Output the (x, y) coordinate of the center of the cell containing the given text.  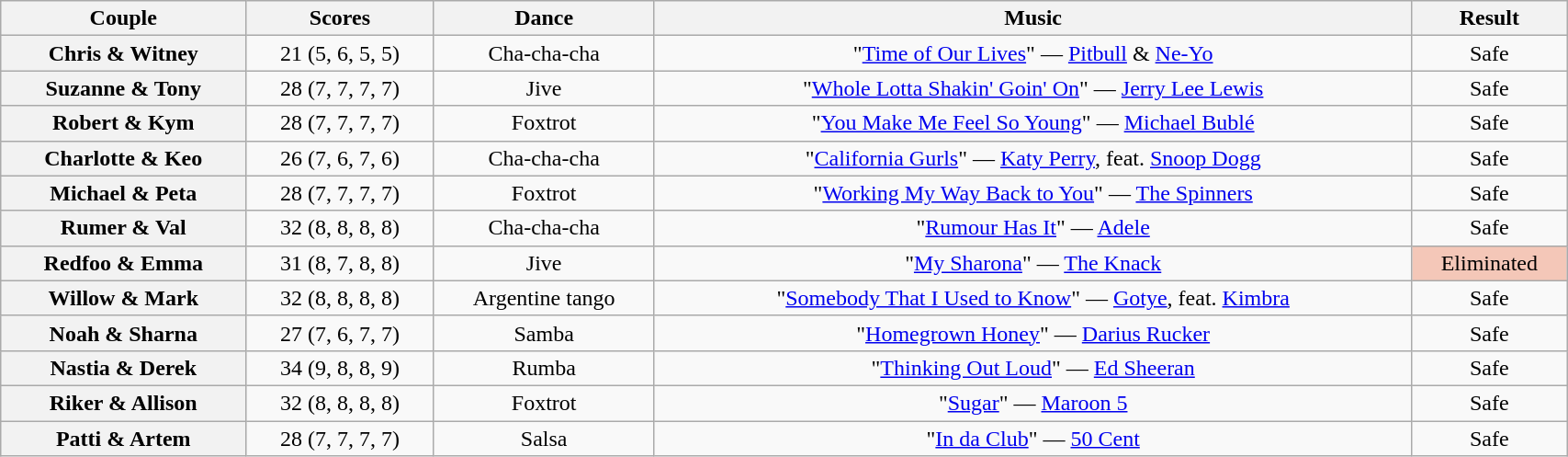
"Thinking Out Loud" — Ed Sheeran (1032, 368)
Robert & Kym (123, 123)
Chris & Witney (123, 53)
31 (8, 7, 8, 8) (340, 263)
Salsa (544, 439)
Rumba (544, 368)
"You Make Me Feel So Young" — Michael Bublé (1032, 123)
Noah & Sharna (123, 333)
Michael & Peta (123, 193)
Eliminated (1490, 263)
Result (1490, 18)
Riker & Allison (123, 403)
"Time of Our Lives" ― Pitbull & Ne-Yo (1032, 53)
"Rumour Has It" — Adele (1032, 228)
"In da Club" — 50 Cent (1032, 439)
"Somebody That I Used to Know" — Gotye, feat. Kimbra (1032, 298)
Rumer & Val (123, 228)
Willow & Mark (123, 298)
21 (5, 6, 5, 5) (340, 53)
"Whole Lotta Shakin' Goin' On" ― Jerry Lee Lewis (1032, 88)
"Working My Way Back to You" — The Spinners (1032, 193)
34 (9, 8, 8, 9) (340, 368)
Nastia & Derek (123, 368)
Redfoo & Emma (123, 263)
Suzanne & Tony (123, 88)
Patti & Artem (123, 439)
"California Gurls" — Katy Perry, feat. Snoop Dogg (1032, 158)
"My Sharona" — The Knack (1032, 263)
Samba (544, 333)
Charlotte & Keo (123, 158)
"Homegrown Honey" — Darius Rucker (1032, 333)
"Sugar" — Maroon 5 (1032, 403)
27 (7, 6, 7, 7) (340, 333)
Dance (544, 18)
Couple (123, 18)
Music (1032, 18)
26 (7, 6, 7, 6) (340, 158)
Scores (340, 18)
Argentine tango (544, 298)
